Determine the [X, Y] coordinate at the center of the cell enclosing the given text.  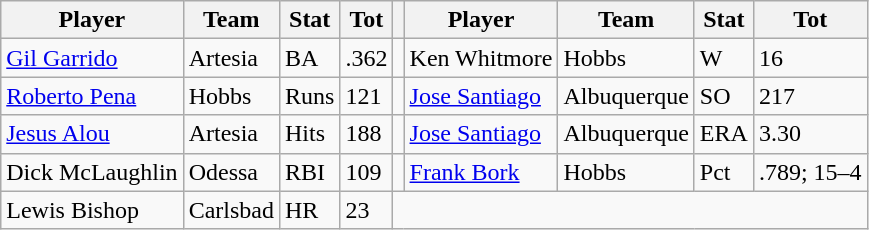
3.30 [810, 134]
Gil Garrido [92, 58]
Pct [724, 172]
Carlsbad [231, 210]
Lewis Bishop [92, 210]
Runs [309, 96]
109 [366, 172]
Roberto Pena [92, 96]
Hits [309, 134]
Dick McLaughlin [92, 172]
217 [810, 96]
188 [366, 134]
.362 [366, 58]
Odessa [231, 172]
23 [366, 210]
W [724, 58]
Jesus Alou [92, 134]
BA [309, 58]
Ken Whitmore [481, 58]
121 [366, 96]
HR [309, 210]
RBI [309, 172]
.789; 15–4 [810, 172]
Frank Bork [481, 172]
ERA [724, 134]
SO [724, 96]
16 [810, 58]
